Detect which cell encompasses the target text, then output its (x, y) center coordinate. 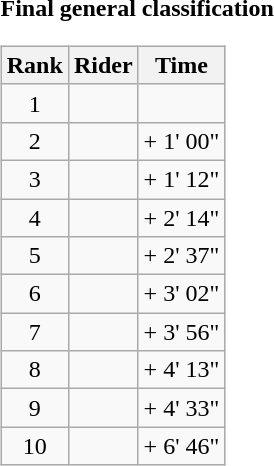
+ 3' 56" (182, 332)
+ 4' 13" (182, 370)
+ 6' 46" (182, 446)
Rank (34, 65)
6 (34, 294)
2 (34, 141)
+ 1' 12" (182, 179)
Rider (103, 65)
+ 4' 33" (182, 408)
5 (34, 256)
1 (34, 103)
8 (34, 370)
+ 1' 00" (182, 141)
10 (34, 446)
+ 3' 02" (182, 294)
7 (34, 332)
Time (182, 65)
9 (34, 408)
3 (34, 179)
4 (34, 217)
+ 2' 37" (182, 256)
+ 2' 14" (182, 217)
